Scan for the cell matching the given text and deliver its (x, y) coordinate at center. 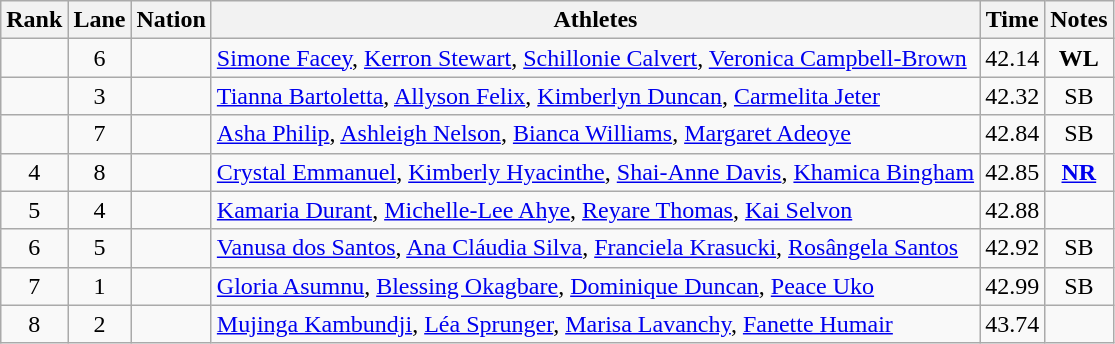
42.92 (1012, 248)
Asha Philip, Ashleigh Nelson, Bianca Williams, Margaret Adeoye (595, 134)
1 (100, 286)
42.88 (1012, 210)
Simone Facey, Kerron Stewart, Schillonie Calvert, Veronica Campbell-Brown (595, 58)
Kamaria Durant, Michelle-Lee Ahye, Reyare Thomas, Kai Selvon (595, 210)
42.84 (1012, 134)
NR (1079, 172)
Gloria Asumnu, Blessing Okagbare, Dominique Duncan, Peace Uko (595, 286)
Nation (171, 20)
Tianna Bartoletta, Allyson Felix, Kimberlyn Duncan, Carmelita Jeter (595, 96)
42.99 (1012, 286)
Time (1012, 20)
42.14 (1012, 58)
42.32 (1012, 96)
3 (100, 96)
Crystal Emmanuel, Kimberly Hyacinthe, Shai-Anne Davis, Khamica Bingham (595, 172)
Vanusa dos Santos, Ana Cláudia Silva, Franciela Krasucki, Rosângela Santos (595, 248)
Athletes (595, 20)
Notes (1079, 20)
43.74 (1012, 324)
42.85 (1012, 172)
Mujinga Kambundji, Léa Sprunger, Marisa Lavanchy, Fanette Humair (595, 324)
2 (100, 324)
WL (1079, 58)
Lane (100, 20)
Rank (34, 20)
